Determine the (X, Y) coordinate at the center of the cell enclosing the given text.  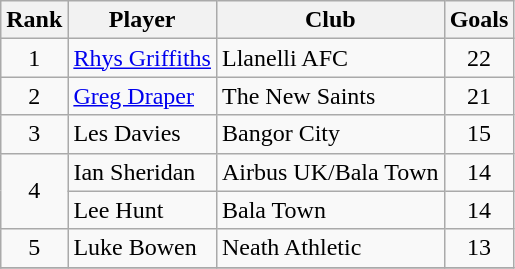
13 (479, 248)
Luke Bowen (142, 248)
Lee Hunt (142, 210)
1 (34, 58)
Llanelli AFC (330, 58)
Rank (34, 20)
22 (479, 58)
Greg Draper (142, 96)
Les Davies (142, 134)
Rhys Griffiths (142, 58)
2 (34, 96)
Club (330, 20)
15 (479, 134)
5 (34, 248)
4 (34, 191)
21 (479, 96)
The New Saints (330, 96)
Airbus UK/Bala Town (330, 172)
Ian Sheridan (142, 172)
3 (34, 134)
Player (142, 20)
Bangor City (330, 134)
Goals (479, 20)
Neath Athletic (330, 248)
Bala Town (330, 210)
